From the cell containing the given text, extract its center point as (X, Y) coordinate. 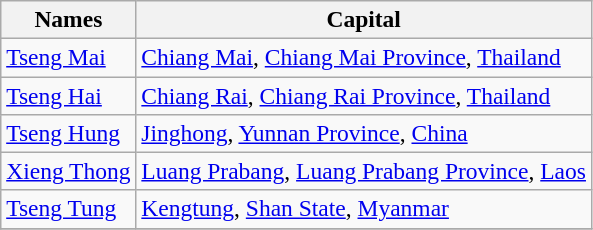
Xieng Thong (68, 171)
Jinghong, Yunnan Province, China (364, 133)
Names (68, 19)
Kengtung, Shan State, Myanmar (364, 209)
Chiang Mai, Chiang Mai Province, Thailand (364, 57)
Chiang Rai, Chiang Rai Province, Thailand (364, 95)
Tseng Mai (68, 57)
Capital (364, 19)
Tseng Hai (68, 95)
Tseng Hung (68, 133)
Luang Prabang, Luang Prabang Province, Laos (364, 171)
Tseng Tung (68, 209)
